Return the (X, Y) coordinate for the center point of the cell that contains the specified text.  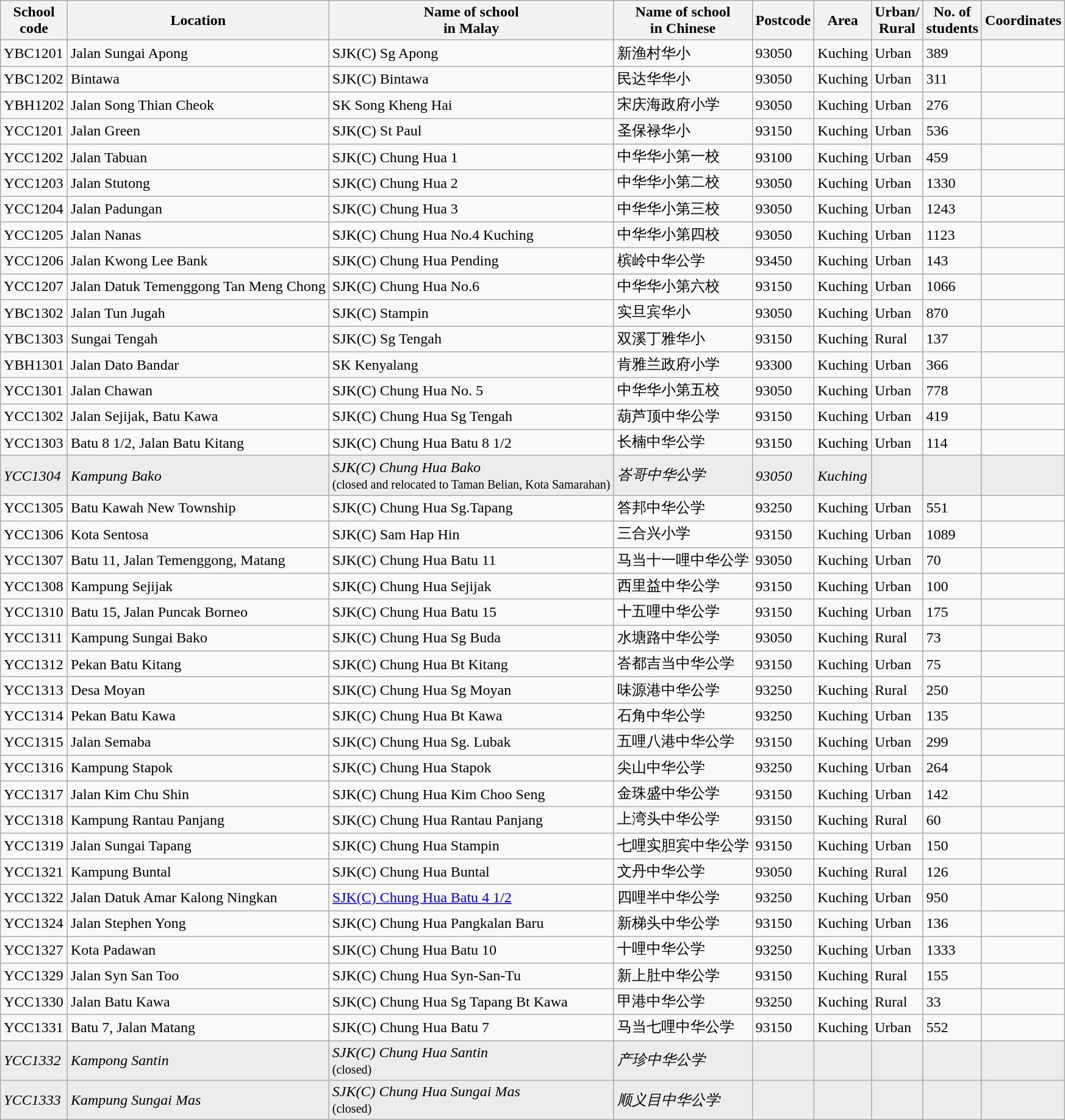
93100 (783, 157)
135 (952, 716)
SJK(C) Chung Hua Bako(closed and relocated to Taman Belian, Kota Samarahan) (471, 476)
Kampung Bako (198, 476)
264 (952, 769)
1066 (952, 287)
YBC1202 (34, 79)
Schoolcode (34, 21)
389 (952, 54)
SJK(C) Chung Hua Batu 15 (471, 612)
民达华华小 (683, 79)
366 (952, 365)
870 (952, 312)
1089 (952, 534)
峇都吉当中华公学 (683, 664)
SJK(C) Chung Hua Stampin (471, 845)
73 (952, 638)
SJK(C) Chung Hua Batu 4 1/2 (471, 898)
143 (952, 261)
YCC1329 (34, 976)
YCC1310 (34, 612)
33 (952, 1002)
Kampong Santin (198, 1060)
YCC1302 (34, 417)
马当七哩中华公学 (683, 1027)
126 (952, 872)
SJK(C) Chung Hua Santin(closed) (471, 1060)
SJK(C) Chung Hua No. 5 (471, 390)
葫芦顶中华公学 (683, 417)
Batu 7, Jalan Matang (198, 1027)
YCC1203 (34, 183)
中华华小第四校 (683, 235)
Jalan Green (198, 132)
SJK(C) Chung Hua Stapok (471, 769)
中华华小第三校 (683, 209)
甲港中华公学 (683, 1002)
Kampung Rantau Panjang (198, 820)
YCC1305 (34, 509)
YCC1311 (34, 638)
Desa Moyan (198, 691)
YCC1319 (34, 845)
Jalan Sejijak, Batu Kawa (198, 417)
70 (952, 560)
Pekan Batu Kawa (198, 716)
肯雅兰政府小学 (683, 365)
459 (952, 157)
155 (952, 976)
YCC1314 (34, 716)
SJK(C) Chung Hua Sg.Tapang (471, 509)
文丹中华公学 (683, 872)
YCC1316 (34, 769)
Batu 11, Jalan Temenggong, Matang (198, 560)
YCC1301 (34, 390)
三合兴小学 (683, 534)
Pekan Batu Kitang (198, 664)
圣保禄华小 (683, 132)
YCC1333 (34, 1100)
93300 (783, 365)
中华华小第一校 (683, 157)
Urban/Rural (897, 21)
SJK(C) Chung Hua Sg Moyan (471, 691)
YCC1330 (34, 1002)
Kampung Stapok (198, 769)
YCC1204 (34, 209)
175 (952, 612)
YBC1201 (34, 54)
Sungai Tengah (198, 339)
Jalan Chawan (198, 390)
Jalan Semaba (198, 742)
Jalan Tun Jugah (198, 312)
1333 (952, 949)
SJK(C) Chung Hua Sungai Mas(closed) (471, 1100)
长楠中华公学 (683, 443)
Jalan Padungan (198, 209)
Kampung Sejijak (198, 587)
YCC1207 (34, 287)
YCC1201 (34, 132)
中华华小第五校 (683, 390)
Coordinates (1023, 21)
金珠盛中华公学 (683, 794)
Jalan Kwong Lee Bank (198, 261)
Kota Padawan (198, 949)
YCC1205 (34, 235)
五哩八港中华公学 (683, 742)
SJK(C) Chung Hua Sg Tapang Bt Kawa (471, 1002)
Kampung Sungai Mas (198, 1100)
西里益中华公学 (683, 587)
Kampung Buntal (198, 872)
Jalan Batu Kawa (198, 1002)
SJK(C) Chung Hua Rantau Panjang (471, 820)
SJK(C) Chung Hua 3 (471, 209)
SK Song Kheng Hai (471, 105)
Jalan Syn San Too (198, 976)
276 (952, 105)
551 (952, 509)
SJK(C) Chung Hua Batu 7 (471, 1027)
SJK(C) Chung Hua No.6 (471, 287)
250 (952, 691)
Postcode (783, 21)
75 (952, 664)
YCC1317 (34, 794)
142 (952, 794)
SJK(C) Chung Hua Batu 11 (471, 560)
Batu 15, Jalan Puncak Borneo (198, 612)
419 (952, 417)
YCC1313 (34, 691)
311 (952, 79)
中华华小第六校 (683, 287)
YCC1312 (34, 664)
1330 (952, 183)
Jalan Sungai Tapang (198, 845)
Batu Kawah New Township (198, 509)
YCC1321 (34, 872)
Jalan Stephen Yong (198, 924)
299 (952, 742)
槟岭中华公学 (683, 261)
YCC1331 (34, 1027)
四哩半中华公学 (683, 898)
顺义目中华公学 (683, 1100)
YBC1302 (34, 312)
No. ofstudents (952, 21)
536 (952, 132)
Jalan Tabuan (198, 157)
SJK(C) Chung Hua Buntal (471, 872)
新梯头中华公学 (683, 924)
YCC1315 (34, 742)
60 (952, 820)
150 (952, 845)
SJK(C) Chung Hua Sejijak (471, 587)
十五哩中华公学 (683, 612)
石角中华公学 (683, 716)
峇哥中华公学 (683, 476)
新上肚中华公学 (683, 976)
马当十一哩中华公学 (683, 560)
SJK(C) Chung Hua No.4 Kuching (471, 235)
Jalan Sungai Apong (198, 54)
Jalan Song Thian Cheok (198, 105)
Location (198, 21)
SJK(C) Sg Apong (471, 54)
YCC1322 (34, 898)
Bintawa (198, 79)
Jalan Dato Bandar (198, 365)
136 (952, 924)
SJK(C) Chung Hua Bt Kitang (471, 664)
YCC1308 (34, 587)
水塘路中华公学 (683, 638)
1243 (952, 209)
114 (952, 443)
YCC1306 (34, 534)
YBH1301 (34, 365)
SJK(C) Sg Tengah (471, 339)
SJK(C) Chung Hua 2 (471, 183)
YBH1202 (34, 105)
SJK(C) Sam Hap Hin (471, 534)
Jalan Datuk Temenggong Tan Meng Chong (198, 287)
Name of schoolin Malay (471, 21)
新渔村华小 (683, 54)
YCC1303 (34, 443)
YCC1304 (34, 476)
SJK(C) Chung Hua Batu 8 1/2 (471, 443)
SJK(C) Chung Hua Kim Choo Seng (471, 794)
SJK(C) Stampin (471, 312)
950 (952, 898)
552 (952, 1027)
SJK(C) Bintawa (471, 79)
Area (843, 21)
宋庆海政府小学 (683, 105)
YBC1303 (34, 339)
Kota Sentosa (198, 534)
SJK(C) Chung Hua Batu 10 (471, 949)
SJK(C) Chung Hua Sg. Lubak (471, 742)
十哩中华公学 (683, 949)
Jalan Datuk Amar Kalong Ningkan (198, 898)
Jalan Nanas (198, 235)
778 (952, 390)
1123 (952, 235)
SK Kenyalang (471, 365)
SJK(C) Chung Hua Sg Tengah (471, 417)
YCC1324 (34, 924)
SJK(C) Chung Hua Syn-San-Tu (471, 976)
Batu 8 1/2, Jalan Batu Kitang (198, 443)
产珍中华公学 (683, 1060)
Jalan Stutong (198, 183)
137 (952, 339)
YCC1332 (34, 1060)
上湾头中华公学 (683, 820)
Kampung Sungai Bako (198, 638)
七哩实胆宾中华公学 (683, 845)
中华华小第二校 (683, 183)
SJK(C) St Paul (471, 132)
SJK(C) Chung Hua 1 (471, 157)
Name of schoolin Chinese (683, 21)
YCC1318 (34, 820)
答邦中华公学 (683, 509)
实旦宾华小 (683, 312)
尖山中华公学 (683, 769)
YCC1206 (34, 261)
Jalan Kim Chu Shin (198, 794)
93450 (783, 261)
YCC1327 (34, 949)
SJK(C) Chung Hua Pending (471, 261)
SJK(C) Chung Hua Pangkalan Baru (471, 924)
SJK(C) Chung Hua Sg Buda (471, 638)
味源港中华公学 (683, 691)
双溪丁雅华小 (683, 339)
YCC1307 (34, 560)
YCC1202 (34, 157)
SJK(C) Chung Hua Bt Kawa (471, 716)
100 (952, 587)
